Output the (x, y) coordinate of the center of the cell containing the given text.  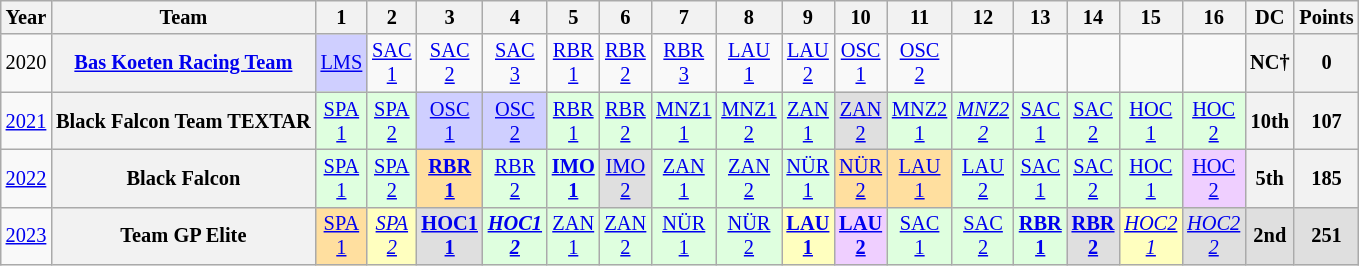
2021 (26, 121)
NC† (1270, 63)
Team GP Elite (183, 236)
2020 (26, 63)
1 (342, 17)
2022 (26, 178)
LMS (342, 63)
Bas Koeten Racing Team (183, 63)
10th (1270, 121)
12 (983, 17)
185 (1326, 178)
9 (808, 17)
Black Falcon (183, 178)
11 (920, 17)
SAC3 (515, 63)
5th (1270, 178)
IMO1 (574, 178)
2nd (1270, 236)
4 (515, 17)
HOC22 (1214, 236)
2 (392, 17)
HOC12 (515, 236)
16 (1214, 17)
Year (26, 17)
DC (1270, 17)
MNZ12 (748, 121)
HOC11 (450, 236)
5 (574, 17)
8 (748, 17)
MNZ22 (983, 121)
RBR3 (684, 63)
Black Falcon Team TEXTAR (183, 121)
13 (1040, 17)
Points (1326, 17)
15 (1150, 17)
7 (684, 17)
10 (860, 17)
3 (450, 17)
IMO2 (626, 178)
107 (1326, 121)
HOC21 (1150, 236)
14 (1094, 17)
0 (1326, 63)
2023 (26, 236)
6 (626, 17)
MNZ21 (920, 121)
MNZ11 (684, 121)
251 (1326, 236)
Team (183, 17)
